Determine the [x, y] coordinate at the center of the cell enclosing the given text.  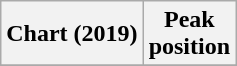
Peakposition [189, 34]
Chart (2019) [72, 34]
